From the cell containing the given text, extract its center point as [x, y] coordinate. 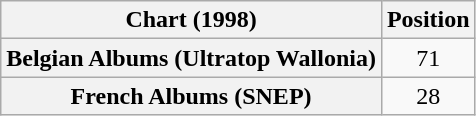
71 [428, 58]
Position [428, 20]
Belgian Albums (Ultratop Wallonia) [192, 58]
French Albums (SNEP) [192, 96]
28 [428, 96]
Chart (1998) [192, 20]
